Determine the [X, Y] coordinate at the center of the cell enclosing the given text.  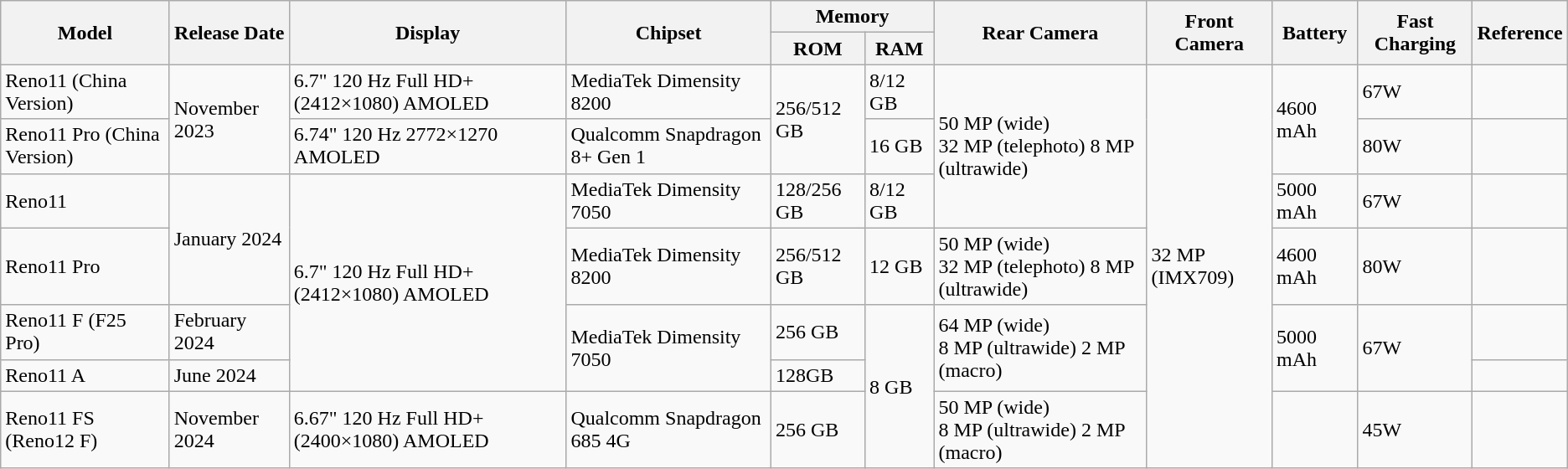
128/256 GB [818, 201]
Reno11 FS (Reno12 F) [85, 430]
Reference [1519, 33]
32 MP (IMX709) [1210, 266]
Qualcomm Snapdragon 8+ Gen 1 [668, 146]
Front Camera [1210, 33]
ROM [818, 49]
Battery [1314, 33]
6.74" 120 Hz 2772×1270 AMOLED [427, 146]
8 GB [900, 387]
RAM [900, 49]
12 GB [900, 266]
Fast Charging [1416, 33]
Reno11 F (F25 Pro) [85, 332]
45W [1416, 430]
Reno11 [85, 201]
June 2024 [230, 375]
128GB [818, 375]
Model [85, 33]
Release Date [230, 33]
Qualcomm Snapdragon 685 4G [668, 430]
Memory [853, 17]
January 2024 [230, 240]
Reno11 Pro (China Version) [85, 146]
November 2024 [230, 430]
Reno11 A [85, 375]
Reno11 (China Version) [85, 92]
February 2024 [230, 332]
16 GB [900, 146]
November 2023 [230, 119]
Chipset [668, 33]
50 MP (wide)8 MP (ultrawide) 2 MP (macro) [1040, 430]
Rear Camera [1040, 33]
Display [427, 33]
64 MP (wide)8 MP (ultrawide) 2 MP (macro) [1040, 348]
Reno11 Pro [85, 266]
6.67" 120 Hz Full HD+ (2400×1080) AMOLED [427, 430]
